Search for the cell housing the specified text and yield its (x, y) center coordinate. 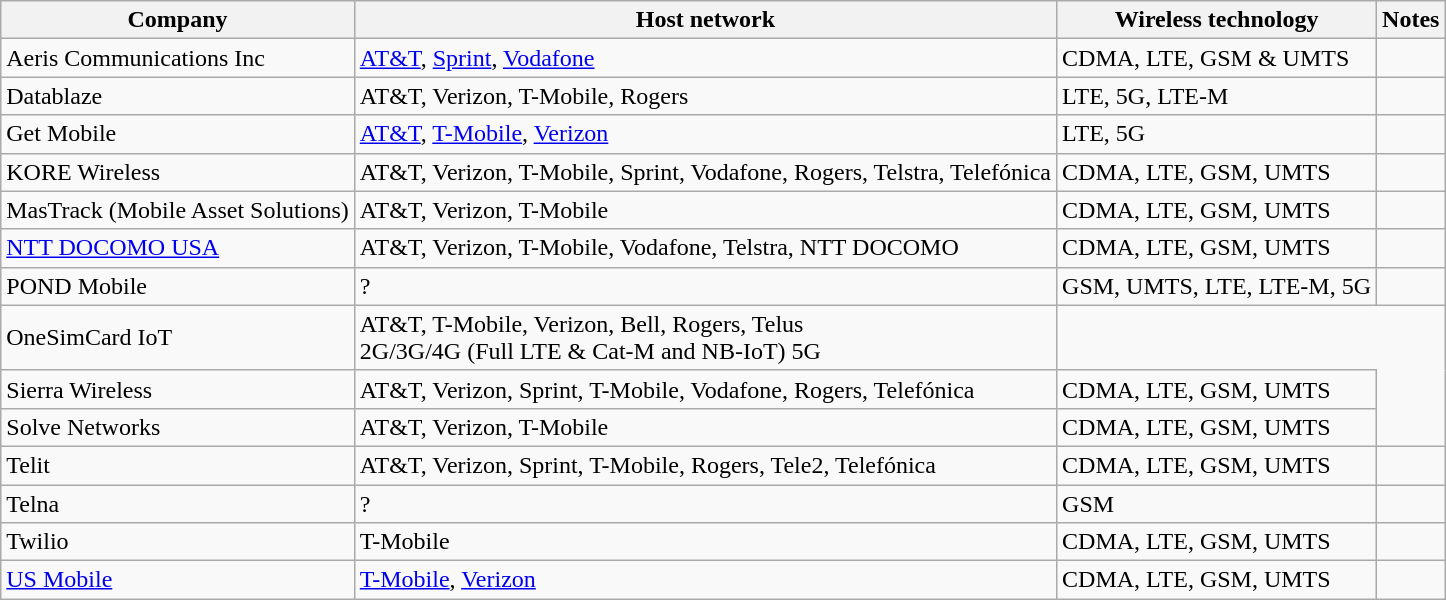
AT&T, Verizon, Sprint, T-Mobile, Vodafone, Rogers, Telefónica (705, 389)
Solve Networks (178, 427)
T-Mobile, Verizon (705, 580)
AT&T, T-Mobile, Verizon (705, 134)
LTE, 5G, LTE-M (1217, 96)
POND Mobile (178, 286)
AT&T, Verizon, T-Mobile, Rogers (705, 96)
OneSimCard IoT (178, 338)
MasTrack (Mobile Asset Solutions) (178, 210)
NTT DOCOMO USA (178, 248)
Telna (178, 503)
Wireless technology (1217, 20)
AT&T, T-Mobile, Verizon, Bell, Rogers, Telus2G/3G/4G (Full LTE & Cat-M and NB-IoT) 5G (705, 338)
Notes (1411, 20)
GSM, UMTS, LTE, LTE-M, 5G (1217, 286)
KORE Wireless (178, 172)
Company (178, 20)
GSM (1217, 503)
LTE, 5G (1217, 134)
T-Mobile (705, 542)
US Mobile (178, 580)
Host network (705, 20)
AT&T, Sprint, Vodafone (705, 58)
Datablaze (178, 96)
AT&T, Verizon, T-Mobile, Sprint, Vodafone, Rogers, Telstra, Telefónica (705, 172)
AT&T, Verizon, T-Mobile, Vodafone, Telstra, NTT DOCOMO (705, 248)
Aeris Communications Inc (178, 58)
Twilio (178, 542)
Telit (178, 465)
Get Mobile (178, 134)
AT&T, Verizon, Sprint, T-Mobile, Rogers, Tele2, Telefónica (705, 465)
CDMA, LTE, GSM & UMTS (1217, 58)
Sierra Wireless (178, 389)
